For the text-containing cell, return its midpoint in (x, y) coordinate format. 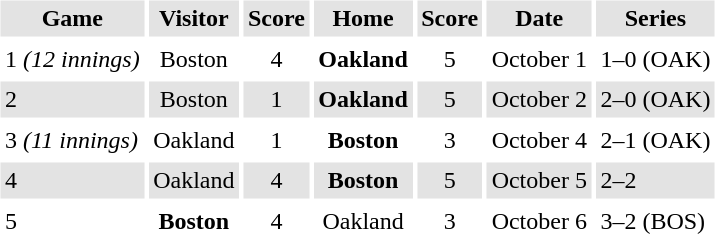
1 (12 innings) (72, 59)
October 5 (539, 180)
Home (363, 18)
October 2 (539, 100)
Visitor (194, 18)
October 1 (539, 59)
3 (11 innings) (72, 140)
Game (72, 18)
3 (450, 140)
2–1 (OAK) (656, 140)
October 4 (539, 140)
2–2 (656, 180)
Date (539, 18)
Series (656, 18)
2–0 (OAK) (656, 100)
1–0 (OAK) (656, 59)
2 (72, 100)
